Determine the (x, y) coordinate at the center of the cell enclosing the given text.  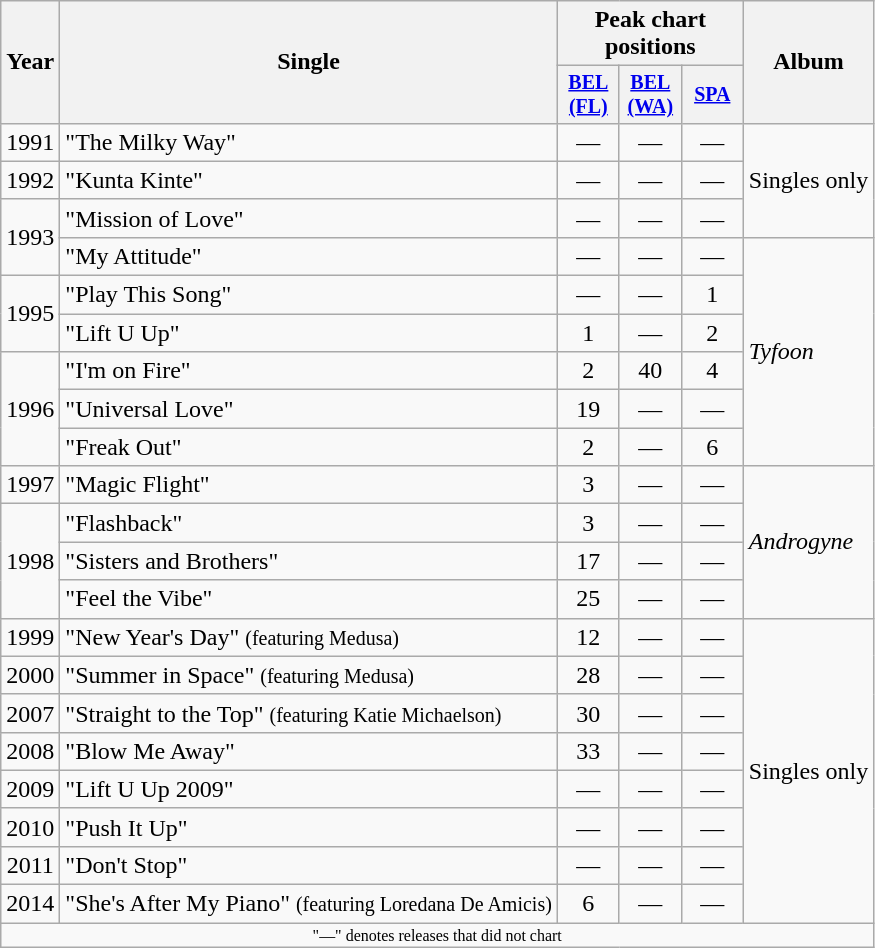
"Blow Me Away" (309, 751)
2011 (30, 865)
33 (588, 751)
"Straight to the Top" (featuring Katie Michaelson) (309, 713)
"Don't Stop" (309, 865)
BEL(WA) (650, 94)
1995 (30, 314)
"Magic Flight" (309, 485)
1998 (30, 561)
19 (588, 409)
"Universal Love" (309, 409)
Peak chart positions (650, 34)
"—" denotes releases that did not chart (438, 935)
4 (712, 371)
"Lift U Up" (309, 333)
"Flashback" (309, 523)
Single (309, 62)
2009 (30, 789)
"Mission of Love" (309, 218)
"Lift U Up 2009" (309, 789)
1991 (30, 142)
12 (588, 637)
"New Year's Day" (featuring Medusa) (309, 637)
2014 (30, 904)
"She's After My Piano" (featuring Loredana De Amicis) (309, 904)
40 (650, 371)
"Feel the Vibe" (309, 599)
2007 (30, 713)
"Freak Out" (309, 447)
"Kunta Kinte" (309, 180)
BEL(FL) (588, 94)
28 (588, 675)
1997 (30, 485)
30 (588, 713)
2010 (30, 827)
"The Milky Way" (309, 142)
"Summer in Space" (featuring Medusa) (309, 675)
2008 (30, 751)
1993 (30, 237)
Album (808, 62)
17 (588, 561)
"Push It Up" (309, 827)
2000 (30, 675)
"My Attitude" (309, 256)
Year (30, 62)
1999 (30, 637)
SPA (712, 94)
1996 (30, 409)
Tyfoon (808, 351)
"Sisters and Brothers" (309, 561)
"Play This Song" (309, 295)
"I'm on Fire" (309, 371)
25 (588, 599)
Androgyne (808, 542)
1992 (30, 180)
